Extract the (x, y) coordinate from the center of the cell holding the provided text.  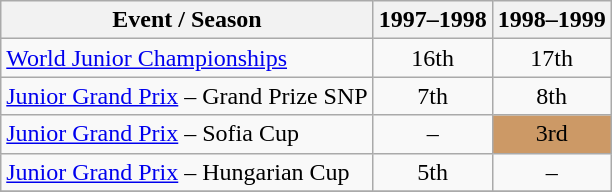
World Junior Championships (187, 58)
16th (432, 58)
Junior Grand Prix – Hungarian Cup (187, 172)
7th (432, 96)
1997–1998 (432, 20)
8th (552, 96)
1998–1999 (552, 20)
17th (552, 58)
Junior Grand Prix – Sofia Cup (187, 134)
Event / Season (187, 20)
Junior Grand Prix – Grand Prize SNP (187, 96)
5th (432, 172)
3rd (552, 134)
